Return (X, Y) of the center of cell containing provided text 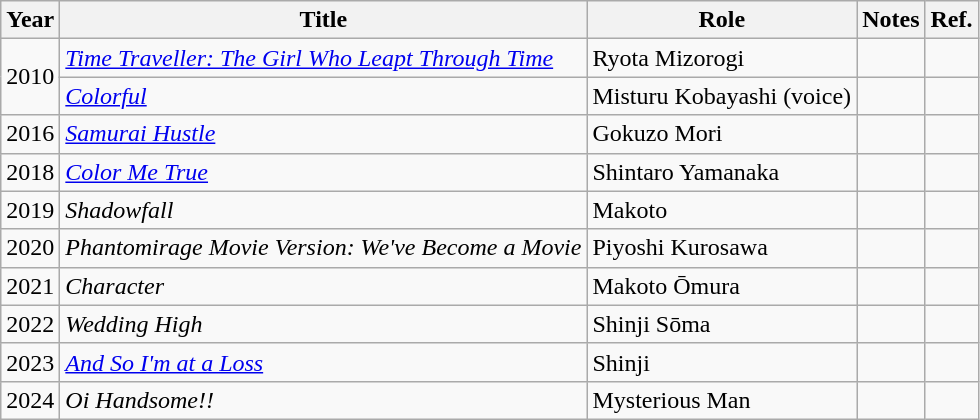
Time Traveller: The Girl Who Leapt Through Time (324, 58)
2021 (30, 286)
Notes (891, 20)
Year (30, 20)
Oi Handsome!! (324, 400)
Colorful (324, 96)
Shinji Sōma (722, 324)
Makoto (722, 210)
2023 (30, 362)
2022 (30, 324)
Samurai Hustle (324, 134)
Phantomirage Movie Version: We've Become a Movie (324, 248)
Ryota Mizorogi (722, 58)
Shadowfall (324, 210)
And So I'm at a Loss (324, 362)
2018 (30, 172)
Wedding High (324, 324)
2016 (30, 134)
Piyoshi Kurosawa (722, 248)
Color Me True (324, 172)
2010 (30, 77)
Shinji (722, 362)
Title (324, 20)
Misturu Kobayashi (voice) (722, 96)
Ref. (952, 20)
2019 (30, 210)
2020 (30, 248)
Role (722, 20)
Character (324, 286)
Makoto Ōmura (722, 286)
Shintaro Yamanaka (722, 172)
Mysterious Man (722, 400)
Gokuzo Mori (722, 134)
2024 (30, 400)
